Pinpoint the cell where the given text exists, returning its (x, y) midpoint coordinate. 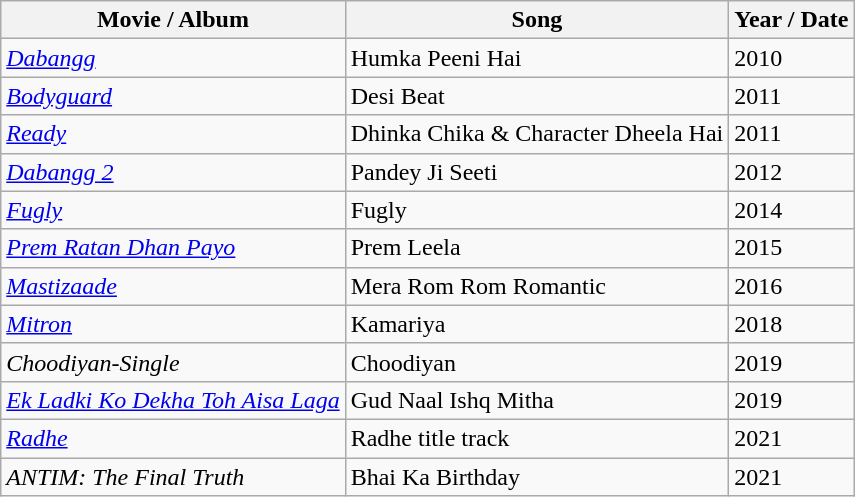
Desi Beat (537, 96)
Kamariya (537, 324)
Bhai Ka Birthday (537, 477)
Choodiyan (537, 362)
Dabangg 2 (173, 172)
Radhe (173, 438)
Gud Naal Ishq Mitha (537, 400)
Bodyguard (173, 96)
2018 (792, 324)
2012 (792, 172)
2016 (792, 286)
Humka Peeni Hai (537, 58)
Dhinka Chika & Character Dheela Hai (537, 134)
Pandey Ji Seeti (537, 172)
Dabangg (173, 58)
Mera Rom Rom Romantic (537, 286)
2014 (792, 210)
Mastizaade (173, 286)
2015 (792, 248)
Ready (173, 134)
Prem Ratan Dhan Payo (173, 248)
Song (537, 20)
ANTIM: The Final Truth (173, 477)
Radhe title track (537, 438)
Prem Leela (537, 248)
2010 (792, 58)
Year / Date (792, 20)
Movie / Album (173, 20)
Mitron (173, 324)
Ek Ladki Ko Dekha Toh Aisa Laga (173, 400)
Choodiyan-Single (173, 362)
